Extract the (x, y) coordinate from the center of the cell holding the provided text.  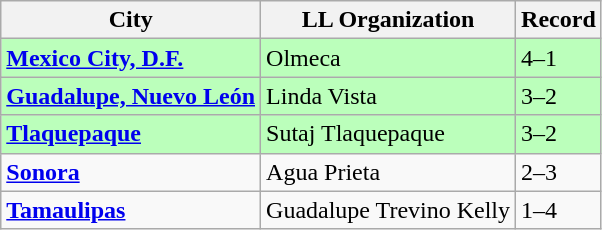
Guadalupe, Nuevo León (131, 96)
2–3 (559, 172)
Sonora (131, 172)
Sutaj Tlaquepaque (388, 134)
Guadalupe Trevino Kelly (388, 210)
Linda Vista (388, 96)
Agua Prieta (388, 172)
Record (559, 20)
Tamaulipas (131, 210)
1–4 (559, 210)
Mexico City, D.F. (131, 58)
LL Organization (388, 20)
Tlaquepaque (131, 134)
City (131, 20)
Olmeca (388, 58)
4–1 (559, 58)
